Output the (x, y) coordinate of the center of the cell containing the given text.  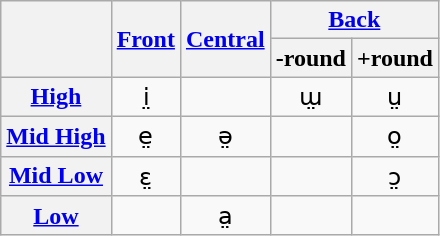
Low (56, 216)
Mid High (56, 136)
ṳ (394, 97)
High (56, 97)
Central (225, 39)
Back (354, 20)
ə̤ (225, 136)
Front (146, 39)
ɛ̤ (146, 176)
ɔ̤ (394, 176)
i̤ (146, 97)
e̤ (146, 136)
+round (394, 58)
-round (310, 58)
o̤ (394, 136)
a̤ (225, 216)
Mid Low (56, 176)
ɯ̤ (310, 97)
